Extract the [X, Y] coordinate from the center of the cell holding the provided text.  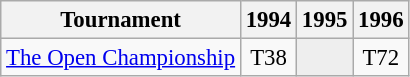
The Open Championship [121, 58]
1995 [325, 20]
1994 [268, 20]
T38 [268, 58]
T72 [381, 58]
Tournament [121, 20]
1996 [381, 20]
